Extract the (x, y) coordinate from the center of the cell holding the provided text.  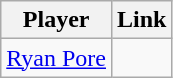
Ryan Pore (56, 58)
Player (56, 20)
Link (142, 20)
